Return (x, y) of the center of cell containing provided text 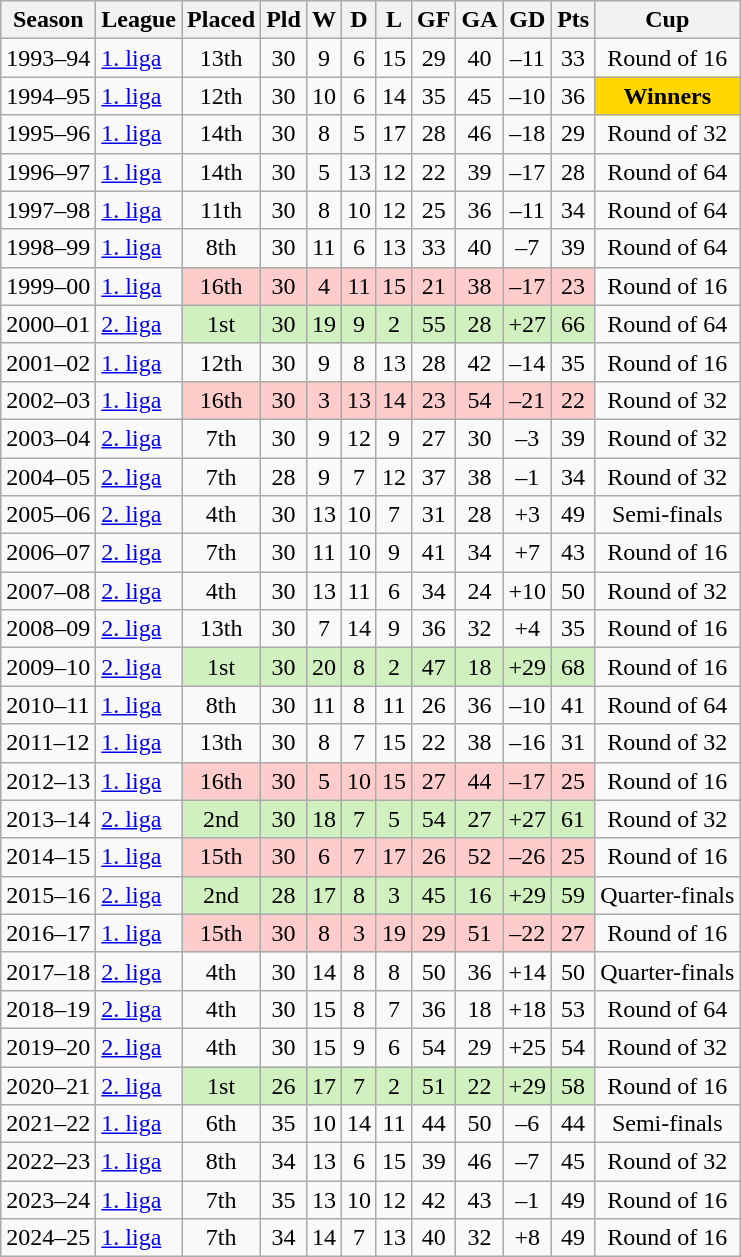
52 (480, 857)
2013–14 (48, 819)
59 (574, 895)
11th (222, 210)
W (324, 20)
6th (222, 1124)
1998–99 (48, 248)
–26 (528, 857)
League (139, 20)
2018–19 (48, 1009)
1999–00 (48, 286)
–18 (528, 134)
Season (48, 20)
2023–24 (48, 1200)
61 (574, 819)
2004–05 (48, 477)
–16 (528, 743)
21 (434, 286)
Cup (668, 20)
47 (434, 667)
2006–07 (48, 553)
+10 (528, 591)
2005–06 (48, 515)
Winners (668, 96)
2008–09 (48, 629)
20 (324, 667)
+3 (528, 515)
D (358, 20)
2022–23 (48, 1162)
58 (574, 1085)
2020–21 (48, 1085)
+4 (528, 629)
+18 (528, 1009)
2016–17 (48, 933)
1993–94 (48, 58)
+7 (528, 553)
–3 (528, 438)
16 (480, 895)
2014–15 (48, 857)
–22 (528, 933)
L (394, 20)
GF (434, 20)
2002–03 (48, 400)
2015–16 (48, 895)
2012–13 (48, 781)
37 (434, 477)
–14 (528, 362)
2007–08 (48, 591)
2019–20 (48, 1047)
1997–98 (48, 210)
Placed (222, 20)
GA (480, 20)
Pts (574, 20)
2021–22 (48, 1124)
2024–25 (48, 1238)
–21 (528, 400)
2000–01 (48, 324)
68 (574, 667)
2011–12 (48, 743)
Pld (284, 20)
1996–97 (48, 172)
–6 (528, 1124)
53 (574, 1009)
1995–96 (48, 134)
24 (480, 591)
GD (528, 20)
2010–11 (48, 705)
+25 (528, 1047)
2009–10 (48, 667)
2003–04 (48, 438)
66 (574, 324)
55 (434, 324)
1994–95 (48, 96)
2017–18 (48, 971)
+14 (528, 971)
+8 (528, 1238)
4 (324, 286)
2001–02 (48, 362)
